Pinpoint the cell where the given text exists, returning its [X, Y] midpoint coordinate. 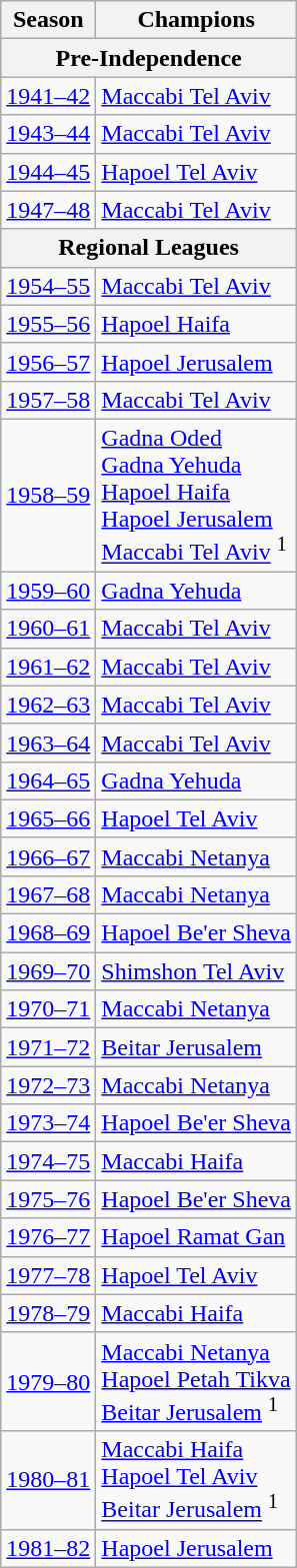
1961–62 [48, 667]
Pre-Independence [149, 58]
1947–48 [48, 210]
Shimshon Tel Aviv [196, 971]
Gadna Oded Gadna Yehuda Hapoel HaifaHapoel JerusalemMaccabi Tel Aviv 1 [196, 496]
1941–42 [48, 96]
1963–64 [48, 743]
1978–79 [48, 1313]
1954–55 [48, 286]
1962–63 [48, 705]
Beitar Jerusalem [196, 1047]
1966–67 [48, 856]
1975–76 [48, 1199]
1979–80 [48, 1381]
1980–81 [48, 1481]
Maccabi HaifaHapoel Tel AvivBeitar Jerusalem 1 [196, 1481]
Hapoel Haifa [196, 324]
1965–66 [48, 818]
Champions [196, 20]
1958–59 [48, 496]
Season [48, 20]
Regional Leagues [149, 248]
1964–65 [48, 781]
1969–70 [48, 971]
Hapoel Ramat Gan [196, 1237]
1973–74 [48, 1123]
1944–45 [48, 172]
Maccabi NetanyaHapoel Petah TikvaBeitar Jerusalem 1 [196, 1381]
1974–75 [48, 1161]
1957–58 [48, 400]
1955–56 [48, 324]
1972–73 [48, 1085]
1976–77 [48, 1237]
1956–57 [48, 362]
1960–61 [48, 629]
1977–78 [48, 1275]
1967–68 [48, 894]
1981–82 [48, 1548]
1943–44 [48, 134]
1968–69 [48, 933]
1971–72 [48, 1047]
1959–60 [48, 591]
1970–71 [48, 1009]
